Return (X, Y) of the center of cell containing provided text 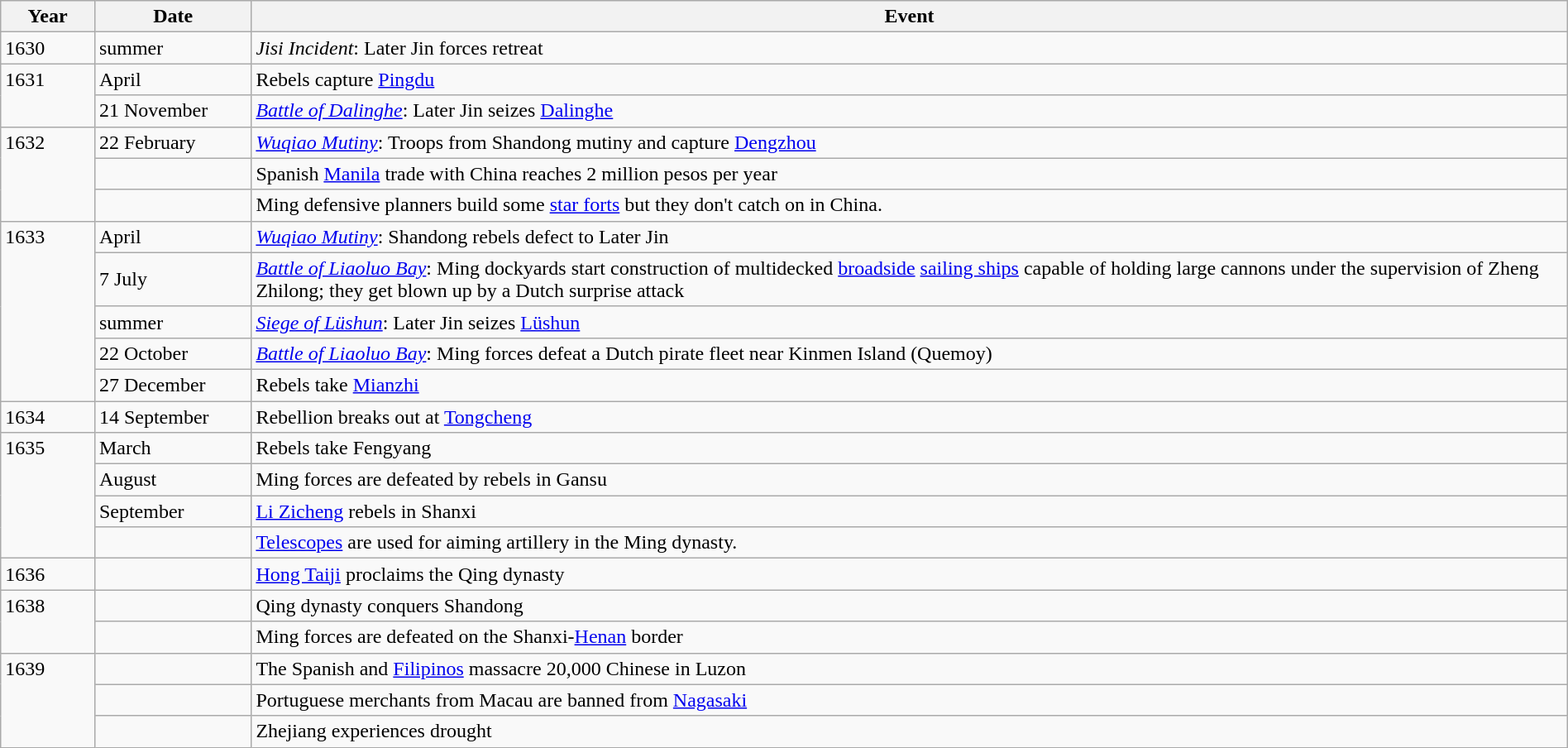
March (172, 448)
September (172, 511)
Spanish Manila trade with China reaches 2 million pesos per year (910, 174)
Date (172, 17)
21 November (172, 111)
22 October (172, 353)
Battle of Liaoluo Bay: Ming forces defeat a Dutch pirate fleet near Kinmen Island (Quemoy) (910, 353)
The Spanish and Filipinos massacre 20,000 Chinese in Luzon (910, 669)
August (172, 480)
Qing dynasty conquers Shandong (910, 606)
1631 (48, 95)
Siege of Lüshun: Later Jin seizes Lüshun (910, 322)
22 February (172, 142)
Portuguese merchants from Macau are banned from Nagasaki (910, 700)
Ming forces are defeated on the Shanxi-Henan border (910, 637)
1630 (48, 48)
Ming defensive planners build some star forts but they don't catch on in China. (910, 205)
1632 (48, 174)
Year (48, 17)
Zhejiang experiences drought (910, 731)
1636 (48, 574)
Rebels capture Pingdu (910, 79)
1638 (48, 621)
Ming forces are defeated by rebels in Gansu (910, 480)
Wuqiao Mutiny: Troops from Shandong mutiny and capture Dengzhou (910, 142)
Rebellion breaks out at Tongcheng (910, 416)
14 September (172, 416)
Hong Taiji proclaims the Qing dynasty (910, 574)
27 December (172, 385)
1634 (48, 416)
7 July (172, 280)
Wuqiao Mutiny: Shandong rebels defect to Later Jin (910, 237)
Li Zicheng rebels in Shanxi (910, 511)
Rebels take Fengyang (910, 448)
1635 (48, 496)
Jisi Incident: Later Jin forces retreat (910, 48)
1633 (48, 311)
Battle of Dalinghe: Later Jin seizes Dalinghe (910, 111)
Event (910, 17)
Rebels take Mianzhi (910, 385)
Telescopes are used for aiming artillery in the Ming dynasty. (910, 543)
1639 (48, 700)
